From the cell containing the given text, extract its center point as [X, Y] coordinate. 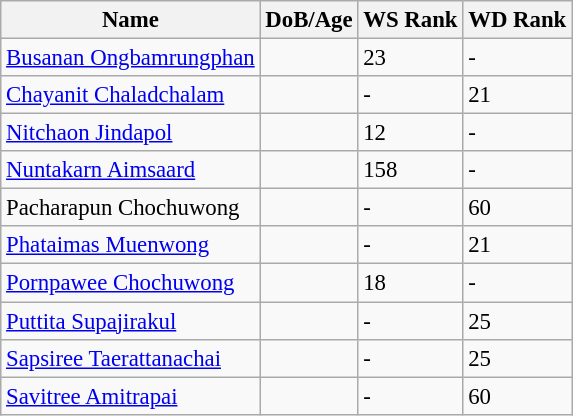
Nitchaon Jindapol [130, 133]
Chayanit Chaladchalam [130, 95]
158 [410, 170]
WS Rank [410, 20]
Savitree Amitrapai [130, 396]
Phataimas Muenwong [130, 245]
Name [130, 20]
Pornpawee Chochuwong [130, 283]
Sapsiree Taerattanachai [130, 358]
Nuntakarn Aimsaard [130, 170]
12 [410, 133]
23 [410, 58]
Puttita Supajirakul [130, 321]
Busanan Ongbamrungphan [130, 58]
Pacharapun Chochuwong [130, 208]
WD Rank [518, 20]
18 [410, 283]
DoB/Age [309, 20]
